Output the [x, y] coordinate of the center of the cell containing the given text.  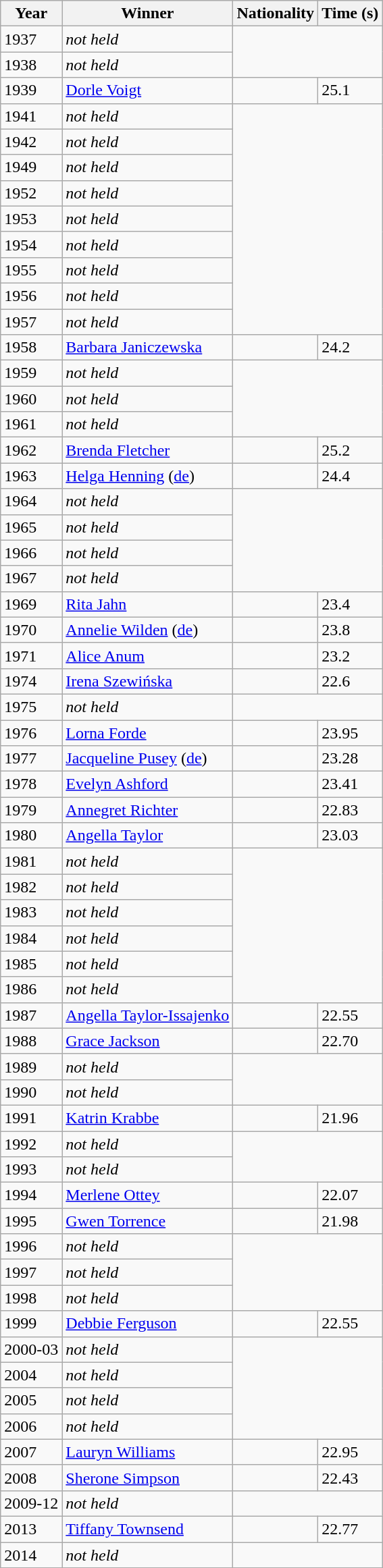
22.70 [350, 1041]
1954 [31, 244]
Alice Anum [147, 655]
1995 [31, 1221]
1939 [31, 90]
2008 [31, 1478]
2006 [31, 1426]
1988 [31, 1041]
Debbie Ferguson [147, 1324]
1984 [31, 938]
1970 [31, 630]
1969 [31, 604]
1998 [31, 1298]
1982 [31, 887]
25.1 [350, 90]
Sherone Simpson [147, 1478]
1961 [31, 425]
1957 [31, 322]
Dorle Voigt [147, 90]
24.2 [350, 348]
23.2 [350, 655]
2005 [31, 1401]
1987 [31, 1015]
1975 [31, 707]
Helga Henning (de) [147, 476]
Annelie Wilden (de) [147, 630]
1989 [31, 1066]
1978 [31, 784]
1966 [31, 553]
24.4 [350, 476]
Nationality [276, 13]
Jacqueline Pusey (de) [147, 759]
1964 [31, 502]
Gwen Torrence [147, 1221]
22.07 [350, 1195]
1976 [31, 732]
1952 [31, 193]
Merlene Ottey [147, 1195]
Barbara Janiczewska [147, 348]
23.8 [350, 630]
1942 [31, 142]
22.43 [350, 1478]
23.03 [350, 836]
1963 [31, 476]
1974 [31, 681]
1981 [31, 861]
Annegret Richter [147, 810]
2007 [31, 1452]
23.4 [350, 604]
Lauryn Williams [147, 1452]
1941 [31, 116]
1993 [31, 1170]
22.95 [350, 1452]
2014 [31, 1555]
1983 [31, 913]
1949 [31, 167]
1937 [31, 39]
23.28 [350, 759]
23.41 [350, 784]
Grace Jackson [147, 1041]
Rita Jahn [147, 604]
Tiffany Townsend [147, 1529]
Year [31, 13]
1994 [31, 1195]
1999 [31, 1324]
1959 [31, 373]
1997 [31, 1272]
1996 [31, 1247]
25.2 [350, 450]
2013 [31, 1529]
1979 [31, 810]
1953 [31, 219]
1958 [31, 348]
1960 [31, 399]
1962 [31, 450]
2000-03 [31, 1349]
1990 [31, 1092]
Angella Taylor [147, 836]
21.98 [350, 1221]
22.83 [350, 810]
1955 [31, 270]
21.96 [350, 1118]
22.77 [350, 1529]
1992 [31, 1144]
1986 [31, 990]
2004 [31, 1375]
23.95 [350, 732]
Lorna Forde [147, 732]
1977 [31, 759]
1980 [31, 836]
Time (s) [350, 13]
2009-12 [31, 1503]
1967 [31, 578]
1991 [31, 1118]
Katrin Krabbe [147, 1118]
Brenda Fletcher [147, 450]
1965 [31, 527]
Winner [147, 13]
Irena Szewińska [147, 681]
1971 [31, 655]
1938 [31, 65]
1956 [31, 296]
22.6 [350, 681]
Angella Taylor-Issajenko [147, 1015]
1985 [31, 964]
Evelyn Ashford [147, 784]
